Output the (X, Y) coordinate of the center of the cell containing the given text.  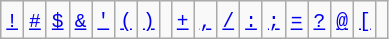
[ (366, 20)
; (274, 20)
? (320, 20)
/ (228, 20)
+ (182, 20)
& (80, 20)
@ (342, 20)
' (104, 20)
$ (58, 20)
, (206, 20)
= (296, 20)
) (148, 20)
: (252, 20)
# (36, 20)
( (126, 20)
! (12, 20)
